Detect which cell encompasses the target text, then output its [x, y] center coordinate. 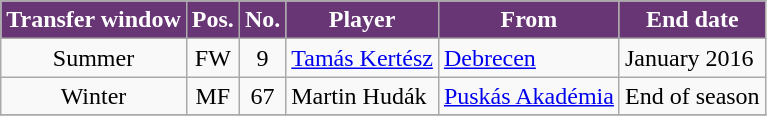
Martin Hudák [362, 96]
9 [262, 58]
Player [362, 20]
End date [692, 20]
No. [262, 20]
Debrecen [528, 58]
Summer [94, 58]
FW [212, 58]
Tamás Kertész [362, 58]
Pos. [212, 20]
MF [212, 96]
Winter [94, 96]
End of season [692, 96]
67 [262, 96]
January 2016 [692, 58]
Puskás Akadémia [528, 96]
From [528, 20]
Transfer window [94, 20]
